Output the [x, y] coordinate of the center of the cell containing the given text.  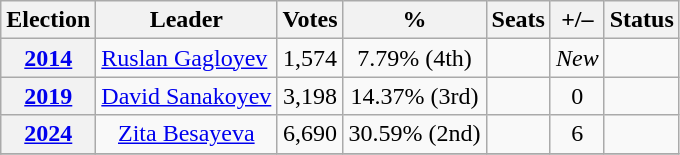
David Sanakoyev [186, 96]
+/– [577, 20]
14.37% (3rd) [414, 96]
Leader [186, 20]
Election [48, 20]
2014 [48, 58]
2024 [48, 134]
3,198 [310, 96]
1,574 [310, 58]
7.79% (4th) [414, 58]
6,690 [310, 134]
Votes [310, 20]
6 [577, 134]
Status [642, 20]
30.59% (2nd) [414, 134]
Zita Besayeva [186, 134]
Ruslan Gagloyev [186, 58]
Seats [518, 20]
New [577, 58]
0 [577, 96]
% [414, 20]
2019 [48, 96]
